Output the (X, Y) coordinate of the center of the cell containing the given text.  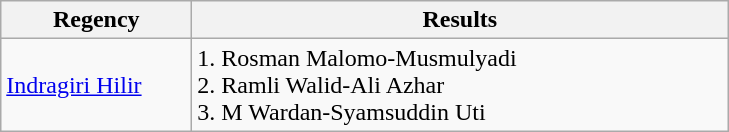
Regency (96, 20)
1. Rosman Malomo-Musmulyadi2. Ramli Walid-Ali Azhar3. M Wardan-Syamsuddin Uti (460, 85)
Results (460, 20)
Indragiri Hilir (96, 85)
